From the cell containing the given text, extract its center point as (X, Y) coordinate. 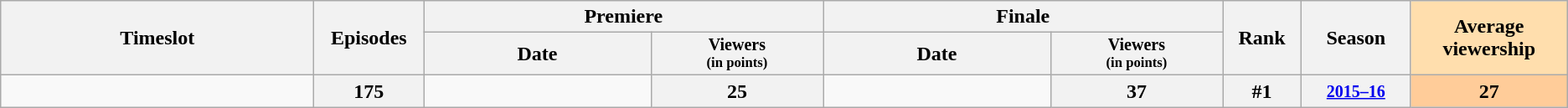
2015–16 (1355, 91)
Premiere (623, 17)
Finale (1024, 17)
#1 (1262, 91)
Average viewership (1489, 39)
27 (1489, 91)
175 (369, 91)
37 (1137, 91)
Timeslot (157, 39)
Season (1355, 39)
Rank (1262, 39)
Episodes (369, 39)
25 (737, 91)
